Find where the given text appears and provide that cell's center as (x, y) coordinate. 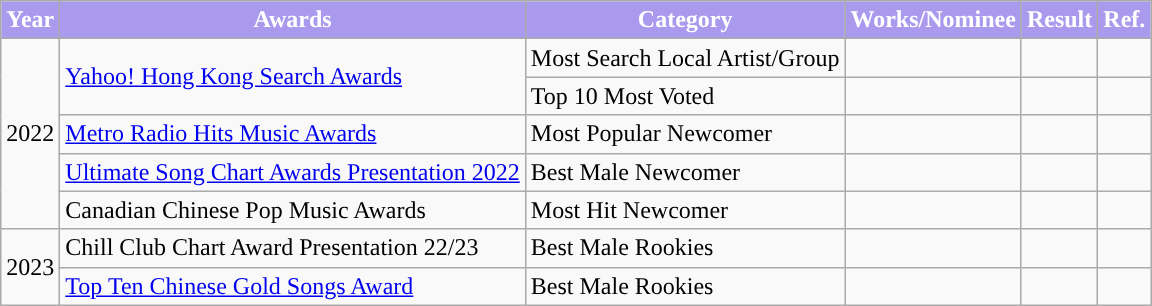
Chill Club Chart Award Presentation 22/23 (292, 248)
Most Search Local Artist/Group (685, 58)
Most Popular Newcomer (685, 134)
Best Male Newcomer (685, 172)
Result (1059, 20)
Canadian Chinese Pop Music Awards (292, 210)
Metro Radio Hits Music Awards (292, 134)
2023 (30, 267)
Year (30, 20)
Awards (292, 20)
Works/Nominee (933, 20)
Top Ten Chinese Gold Songs Award (292, 286)
Ultimate Song Chart Awards Presentation 2022 (292, 172)
2022 (30, 134)
Category (685, 20)
Yahoo! Hong Kong Search Awards (292, 77)
Ref. (1124, 20)
Most Hit Newcomer (685, 210)
Top 10 Most Voted (685, 96)
